Find where the given text appears and provide that cell's center as (X, Y) coordinate. 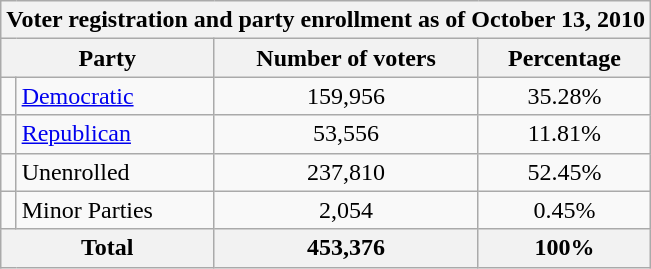
Republican (115, 134)
Total (108, 248)
237,810 (346, 172)
159,956 (346, 96)
Voter registration and party enrollment as of October 13, 2010 (326, 20)
Unenrolled (115, 172)
53,556 (346, 134)
0.45% (564, 210)
Percentage (564, 58)
100% (564, 248)
Party (108, 58)
11.81% (564, 134)
35.28% (564, 96)
Number of voters (346, 58)
2,054 (346, 210)
52.45% (564, 172)
Minor Parties (115, 210)
Democratic (115, 96)
453,376 (346, 248)
